Pinpoint the cell where the given text exists, returning its (X, Y) midpoint coordinate. 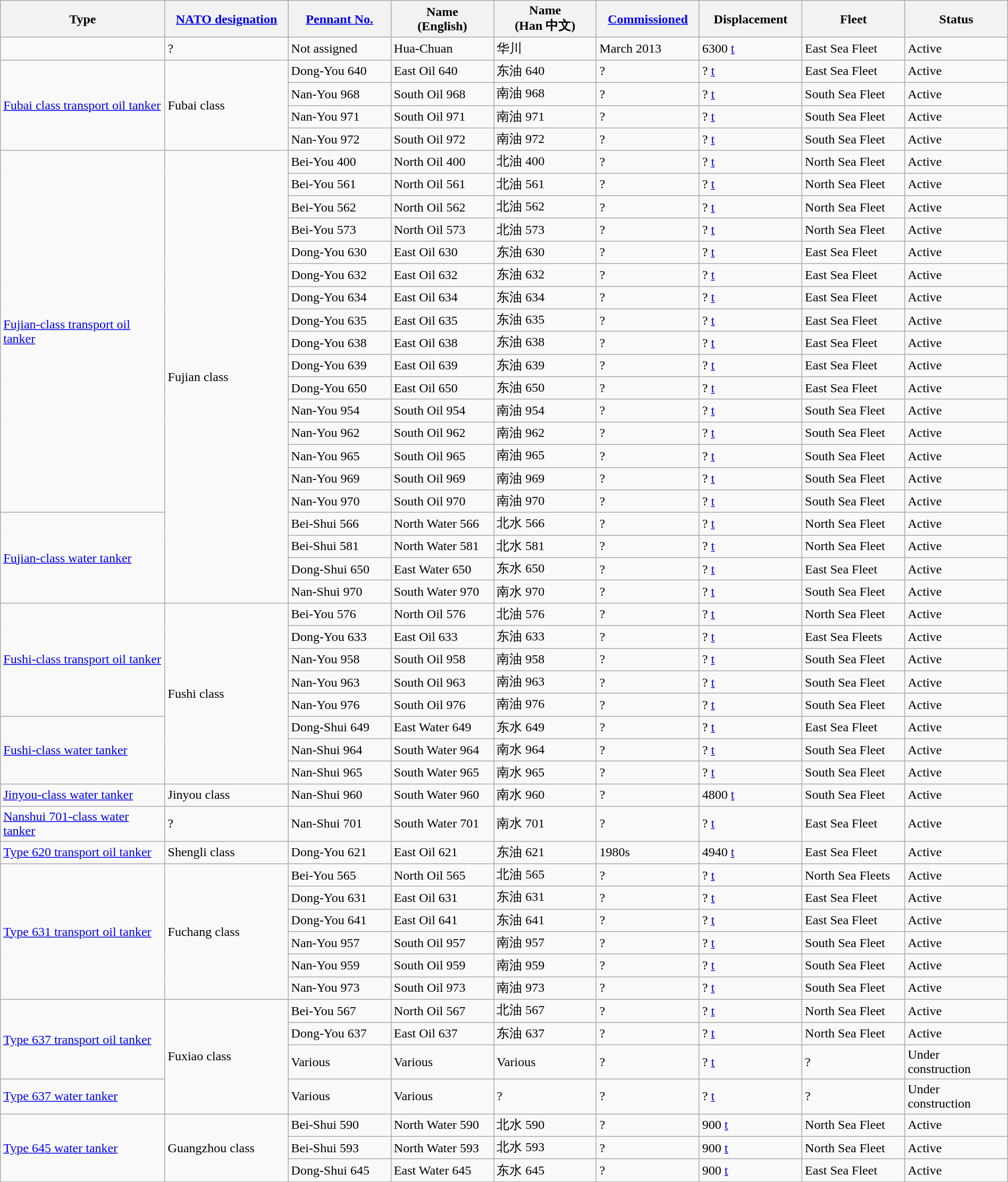
南油 959 (545, 965)
North Oil 576 (442, 614)
Bei-Shui 566 (339, 524)
Hua-Chuan (442, 49)
Dong-You 630 (339, 252)
6300 t (751, 49)
北油 400 (545, 162)
北油 576 (545, 614)
Fushi class (226, 693)
东水 645 (545, 1170)
Nanshui 701-class water tanker (83, 824)
North Water 566 (442, 524)
Dong-You 634 (339, 298)
North Sea Fleets (854, 875)
南油 957 (545, 943)
Nan-You 976 (339, 705)
Nan-You 959 (339, 965)
Dong-Shui 650 (339, 569)
Not assigned (339, 49)
Nan-You 971 (339, 117)
南油 965 (545, 456)
南油 969 (545, 478)
South Oil 973 (442, 989)
South Water 960 (442, 795)
Dong-You 621 (339, 852)
East Sea Fleets (854, 637)
Nan-You 965 (339, 456)
North Oil 561 (442, 185)
North Water 590 (442, 1126)
East Oil 630 (442, 252)
Type 645 water tanker (83, 1148)
Nan-You 972 (339, 139)
South Water 965 (442, 773)
Dong-You 640 (339, 71)
东水 649 (545, 727)
South Oil 957 (442, 943)
East Oil 640 (442, 71)
Dong-Shui 649 (339, 727)
Nan-Shui 960 (339, 795)
南水 964 (545, 750)
East Oil 635 (442, 320)
South Water 970 (442, 592)
East Water 649 (442, 727)
North Water 593 (442, 1148)
East Oil 637 (442, 1033)
东油 638 (545, 343)
Fushi-class transport oil tanker (83, 659)
Nan-You 954 (339, 410)
东油 621 (545, 852)
North Oil 562 (442, 207)
Nan-Shui 701 (339, 824)
Nan-Shui 965 (339, 773)
Dong-You 650 (339, 388)
南油 958 (545, 660)
East Oil 641 (442, 921)
Dong-You 631 (339, 898)
Bei-Shui 593 (339, 1148)
南油 971 (545, 117)
South Oil 963 (442, 682)
北水 590 (545, 1126)
Dong-You 638 (339, 343)
南油 968 (545, 94)
Fleet (854, 19)
Nan-You 969 (339, 478)
Bei-You 400 (339, 162)
South Water 701 (442, 824)
South Oil 972 (442, 139)
南水 965 (545, 773)
北油 561 (545, 185)
东油 631 (545, 898)
Bei-You 567 (339, 1011)
Fuxiao class (226, 1057)
North Oil 573 (442, 230)
东油 637 (545, 1033)
Nan-You 968 (339, 94)
South Oil 976 (442, 705)
南水 960 (545, 795)
NATO designation (226, 19)
Name(English) (442, 19)
Bei-You 561 (339, 185)
South Oil 970 (442, 502)
Dong-You 639 (339, 366)
北水 581 (545, 546)
1980s (648, 852)
South Oil 958 (442, 660)
Nan-Shui 964 (339, 750)
Bei-Shui 581 (339, 546)
Jinyou-class water tanker (83, 795)
Nan-You 963 (339, 682)
南油 972 (545, 139)
南油 973 (545, 989)
Guangzhou class (226, 1148)
South Water 964 (442, 750)
North Oil 400 (442, 162)
北油 565 (545, 875)
North Oil 567 (442, 1011)
South Oil 954 (442, 410)
东油 639 (545, 366)
南油 962 (545, 434)
南油 970 (545, 502)
北油 562 (545, 207)
南油 963 (545, 682)
Nan-You 970 (339, 502)
Commissioned (648, 19)
Nan-You 958 (339, 660)
Type 620 transport oil tanker (83, 852)
South Oil 959 (442, 965)
North Oil 565 (442, 875)
东油 650 (545, 388)
Dong-You 635 (339, 320)
East Water 650 (442, 569)
South Oil 968 (442, 94)
East Oil 650 (442, 388)
Status (956, 19)
Bei-You 573 (339, 230)
Name(Han 中文) (545, 19)
Dong-Shui 645 (339, 1170)
East Oil 638 (442, 343)
南水 701 (545, 824)
South Oil 962 (442, 434)
Dong-You 641 (339, 921)
March 2013 (648, 49)
东油 641 (545, 921)
Type 631 transport oil tanker (83, 931)
East Oil 639 (442, 366)
Shengli class (226, 852)
4940 t (751, 852)
Fujian-class transport oil tanker (83, 332)
南油 954 (545, 410)
Bei-You 565 (339, 875)
Fuchang class (226, 931)
华川 (545, 49)
Nan-You 973 (339, 989)
Type 637 transport oil tanker (83, 1039)
Nan-Shui 970 (339, 592)
东油 633 (545, 637)
Bei-You 562 (339, 207)
东油 632 (545, 275)
南水 970 (545, 592)
Jinyou class (226, 795)
East Oil 631 (442, 898)
北水 593 (545, 1148)
Fubai class transport oil tanker (83, 105)
Type 637 water tanker (83, 1097)
南油 976 (545, 705)
South Oil 969 (442, 478)
Pennant No. (339, 19)
East Oil 632 (442, 275)
South Oil 965 (442, 456)
北水 566 (545, 524)
Dong-You 632 (339, 275)
Fujian class (226, 376)
东油 630 (545, 252)
Fujian-class water tanker (83, 558)
Bei-You 576 (339, 614)
4800 t (751, 795)
Nan-You 957 (339, 943)
东油 635 (545, 320)
South Oil 971 (442, 117)
North Water 581 (442, 546)
Dong-You 633 (339, 637)
东油 640 (545, 71)
East Water 645 (442, 1170)
East Oil 621 (442, 852)
Nan-You 962 (339, 434)
Fubai class (226, 105)
东油 634 (545, 298)
东水 650 (545, 569)
Type (83, 19)
Dong-You 637 (339, 1033)
East Oil 634 (442, 298)
北油 573 (545, 230)
北油 567 (545, 1011)
Fushi-class water tanker (83, 750)
Displacement (751, 19)
Bei-Shui 590 (339, 1126)
East Oil 633 (442, 637)
